From the cell containing the given text, extract its center point as [X, Y] coordinate. 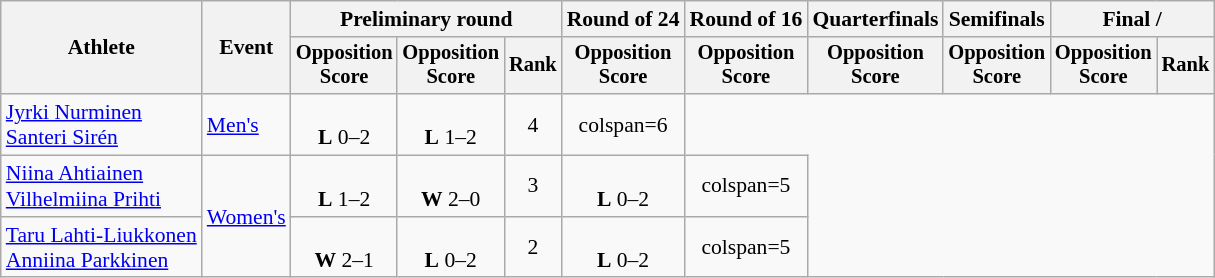
Final / [1132, 19]
Quarterfinals [875, 19]
Preliminary round [426, 19]
Semifinals [996, 19]
3 [533, 186]
Men's [246, 124]
Taru Lahti-LiukkonenAnniina Parkkinen [102, 248]
4 [533, 124]
Niina AhtiainenVilhelmiina Prihti [102, 186]
W 2–0 [450, 186]
Event [246, 48]
Women's [246, 217]
colspan=6 [624, 124]
Round of 16 [746, 19]
2 [533, 248]
Round of 24 [624, 19]
Jyrki NurminenSanteri Sirén [102, 124]
Athlete [102, 48]
W 2–1 [344, 248]
